Extract the (x, y) coordinate from the center of the cell holding the provided text.  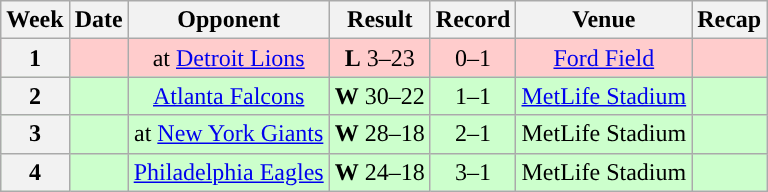
Record (473, 20)
Opponent (228, 20)
0–1 (473, 58)
3 (35, 134)
Recap (730, 20)
L 3–23 (380, 58)
1–1 (473, 96)
Ford Field (604, 58)
3–1 (473, 172)
Week (35, 20)
W 28–18 (380, 134)
1 (35, 58)
4 (35, 172)
at New York Giants (228, 134)
W 24–18 (380, 172)
Atlanta Falcons (228, 96)
Philadelphia Eagles (228, 172)
2 (35, 96)
2–1 (473, 134)
at Detroit Lions (228, 58)
Venue (604, 20)
W 30–22 (380, 96)
Date (98, 20)
Result (380, 20)
